Identify which cell holds the provided text, then report its (x, y) central coordinate. 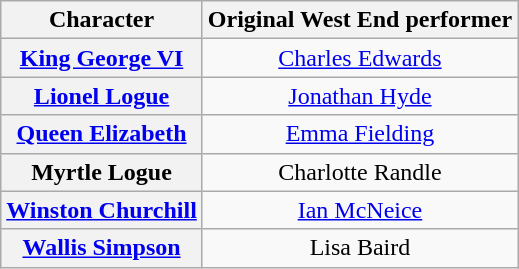
Original West End performer (360, 20)
Emma Fielding (360, 134)
Queen Elizabeth (102, 134)
Character (102, 20)
Lionel Logue (102, 96)
King George VI (102, 58)
Lisa Baird (360, 248)
Jonathan Hyde (360, 96)
Ian McNeice (360, 210)
Charles Edwards (360, 58)
Winston Churchill (102, 210)
Wallis Simpson (102, 248)
Myrtle Logue (102, 172)
Charlotte Randle (360, 172)
